Detect which cell encompasses the target text, then output its [X, Y] center coordinate. 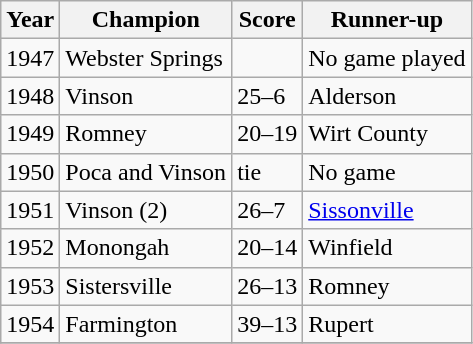
Monongah [146, 248]
Farmington [146, 324]
1950 [30, 172]
20–14 [268, 248]
20–19 [268, 134]
tie [268, 172]
1951 [30, 210]
No game [387, 172]
Sissonville [387, 210]
Sistersville [146, 286]
1952 [30, 248]
1947 [30, 58]
Runner-up [387, 20]
Wirt County [387, 134]
1949 [30, 134]
39–13 [268, 324]
Winfield [387, 248]
1948 [30, 96]
26–7 [268, 210]
26–13 [268, 286]
1953 [30, 286]
25–6 [268, 96]
Rupert [387, 324]
Alderson [387, 96]
Vinson (2) [146, 210]
Poca and Vinson [146, 172]
Score [268, 20]
Year [30, 20]
Webster Springs [146, 58]
Vinson [146, 96]
Champion [146, 20]
1954 [30, 324]
No game played [387, 58]
